Find where the given text appears and provide that cell's center as [X, Y] coordinate. 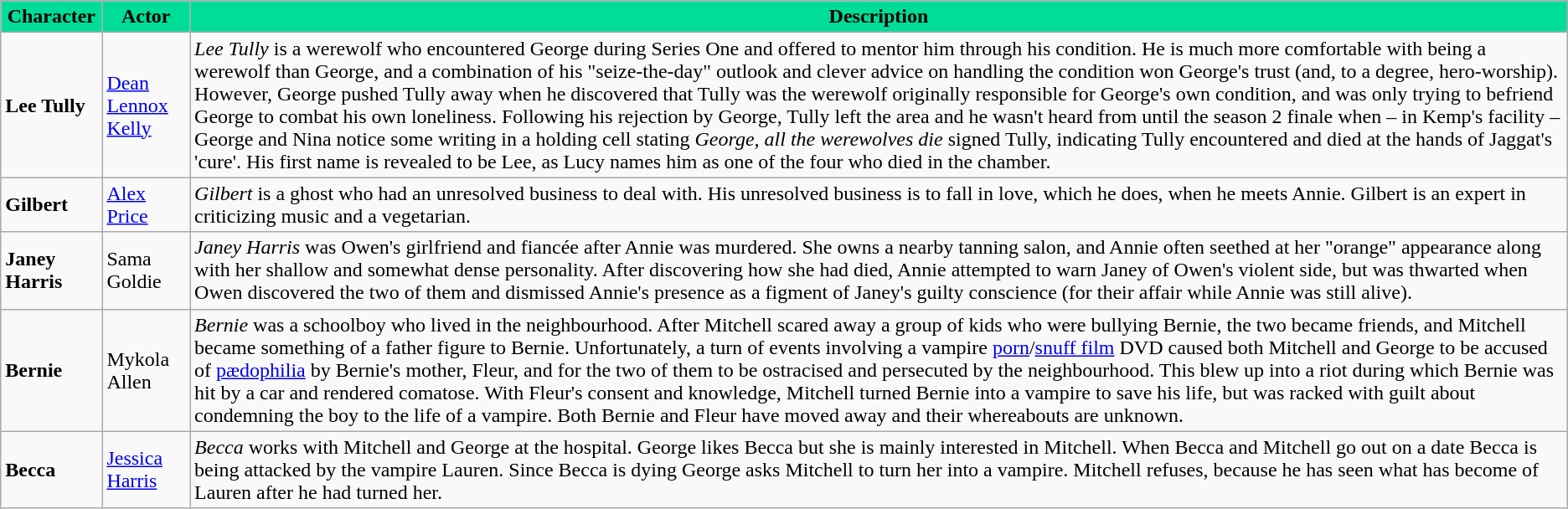
Lee Tully [52, 105]
Becca [52, 470]
Bernie [52, 370]
Actor [146, 17]
Mykola Allen [146, 370]
Character [52, 17]
Description [879, 17]
Sama Goldie [146, 270]
Alex Price [146, 204]
Dean Lennox Kelly [146, 105]
Janey Harris [52, 270]
Jessica Harris [146, 470]
Gilbert [52, 204]
